Return (X, Y) of the center of cell containing provided text 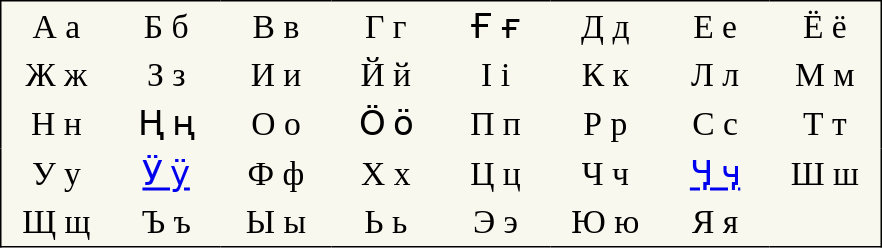
Ғ ғ (496, 26)
Ж ж (56, 75)
Ш ш (826, 173)
В в (276, 26)
Д д (605, 26)
И и (276, 75)
Й й (386, 75)
Т т (826, 124)
Э э (496, 222)
Н н (56, 124)
М м (826, 75)
Г г (386, 26)
Ъ ъ (166, 222)
Ф ф (276, 173)
У у (56, 173)
Ч ч (605, 173)
Ы ы (276, 222)
І і (496, 75)
Ӧ ӧ (386, 124)
Ң ң (166, 124)
Х х (386, 173)
Е е (715, 26)
А а (56, 26)
О о (276, 124)
З з (166, 75)
С с (715, 124)
Ӱ ӱ (166, 173)
Я я (715, 222)
Ю ю (605, 222)
Р р (605, 124)
Ц ц (496, 173)
К к (605, 75)
П п (496, 124)
Ь ь (386, 222)
Ё ё (826, 26)
Щ щ (56, 222)
Б б (166, 26)
Л л (715, 75)
Ӌ ӌ (715, 173)
